From the cell containing the given text, extract its center point as (X, Y) coordinate. 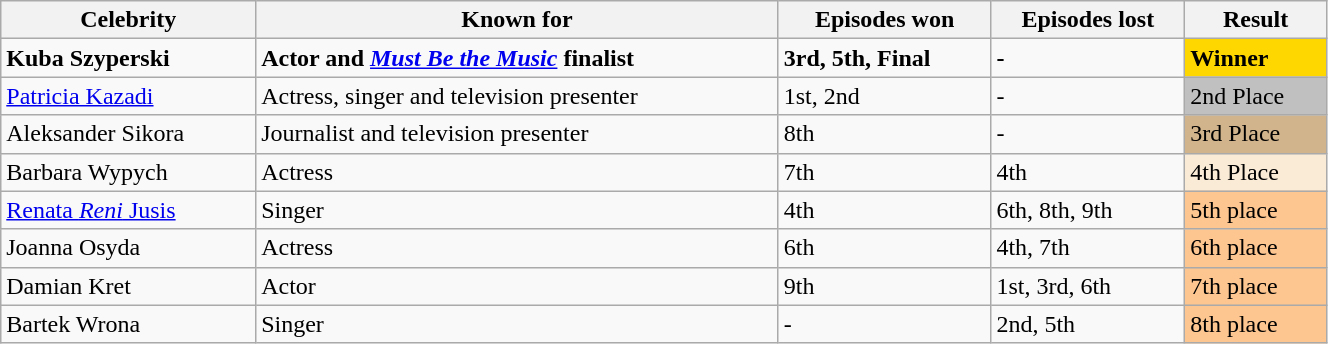
Renata Reni Jusis (128, 210)
Actor and Must Be the Music finalist (518, 58)
6th (884, 248)
Episodes lost (1088, 20)
7th (884, 172)
6th place (1256, 248)
9th (884, 286)
Result (1256, 20)
Celebrity (128, 20)
8th place (1256, 324)
Actress, singer and television presenter (518, 96)
4th Place (1256, 172)
Known for (518, 20)
Damian Kret (128, 286)
Actor (518, 286)
Bartek Wrona (128, 324)
1st, 2nd (884, 96)
Winner (1256, 58)
8th (884, 134)
6th, 8th, 9th (1088, 210)
Joanna Osyda (128, 248)
Barbara Wypych (128, 172)
Journalist and television presenter (518, 134)
Patricia Kazadi (128, 96)
Episodes won (884, 20)
2nd, 5th (1088, 324)
1st, 3rd, 6th (1088, 286)
7th place (1256, 286)
Aleksander Sikora (128, 134)
3rd Place (1256, 134)
Kuba Szyperski (128, 58)
2nd Place (1256, 96)
4th, 7th (1088, 248)
3rd, 5th, Final (884, 58)
5th place (1256, 210)
